Locate the cell with the specified text and output its [X, Y] center coordinate. 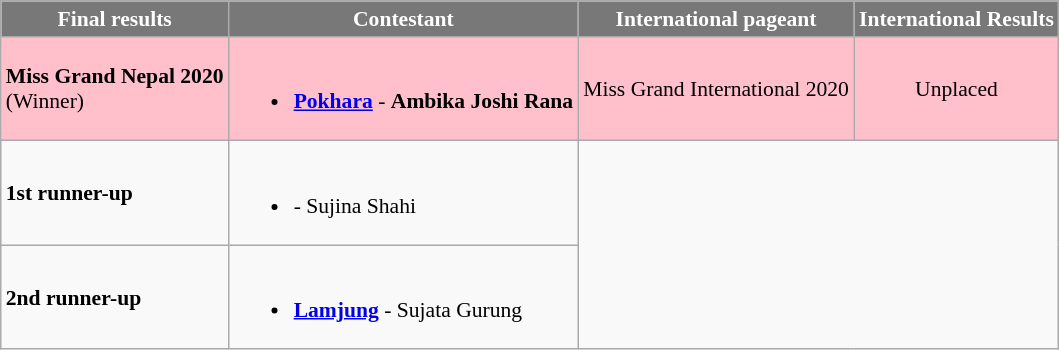
Miss Grand International 2020 [716, 89]
Miss Grand Nepal 2020(Winner) [115, 89]
1st runner-up [115, 193]
International Results [956, 19]
- Sujina Shahi [404, 193]
2nd runner-up [115, 297]
Lamjung - Sujata Gurung [404, 297]
Contestant [404, 19]
Unplaced [956, 89]
Final results [115, 19]
Pokhara - Ambika Joshi Rana [404, 89]
International pageant [716, 19]
